For the text-containing cell, return its midpoint in [X, Y] coordinate format. 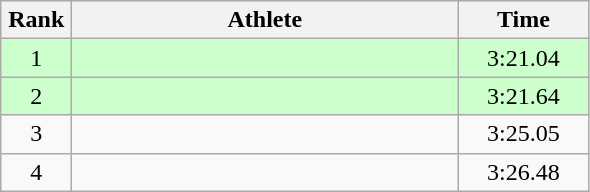
Athlete [265, 20]
3 [36, 134]
Time [524, 20]
3:26.48 [524, 172]
2 [36, 96]
3:21.64 [524, 96]
1 [36, 58]
3:21.04 [524, 58]
4 [36, 172]
3:25.05 [524, 134]
Rank [36, 20]
